Return (x, y) of the center of cell containing provided text 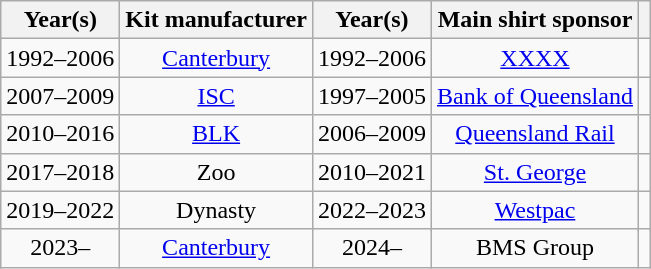
Westpac (534, 210)
2010–2016 (60, 134)
2010–2021 (372, 172)
1997–2005 (372, 96)
Zoo (216, 172)
Bank of Queensland (534, 96)
Kit manufacturer (216, 20)
Queensland Rail (534, 134)
2017–2018 (60, 172)
Dynasty (216, 210)
Main shirt sponsor (534, 20)
BMS Group (534, 248)
XXXX (534, 58)
2007–2009 (60, 96)
2024– (372, 248)
St. George (534, 172)
ISC (216, 96)
2006–2009 (372, 134)
BLK (216, 134)
2022–2023 (372, 210)
2023– (60, 248)
2019–2022 (60, 210)
